Capture the cell that displays the provided text and extract its [x, y] central coordinate. 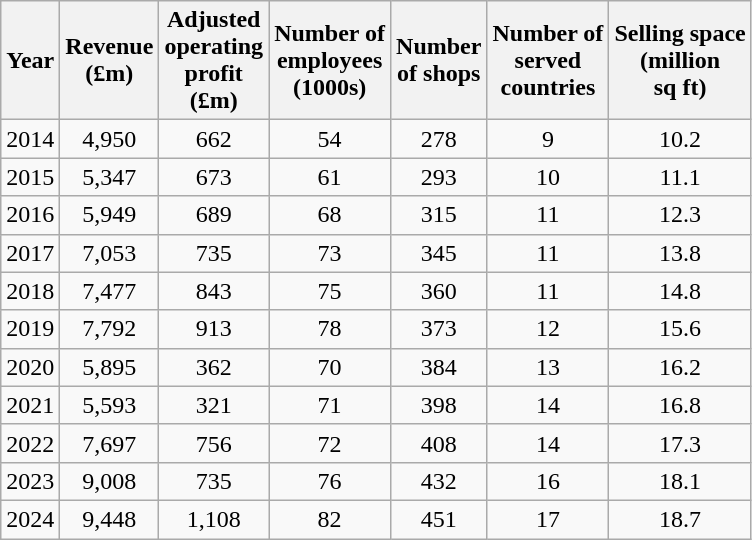
2022 [30, 443]
1,108 [214, 519]
13 [548, 367]
18.7 [680, 519]
14.8 [680, 291]
408 [439, 443]
5,895 [110, 367]
278 [439, 139]
7,477 [110, 291]
2021 [30, 405]
54 [330, 139]
2024 [30, 519]
2015 [30, 177]
76 [330, 481]
Number ofservedcountries [548, 60]
5,949 [110, 215]
10.2 [680, 139]
9 [548, 139]
5,593 [110, 405]
12.3 [680, 215]
662 [214, 139]
2023 [30, 481]
321 [214, 405]
Numberof shops [439, 60]
15.6 [680, 329]
10 [548, 177]
451 [439, 519]
7,053 [110, 253]
75 [330, 291]
18.1 [680, 481]
9,448 [110, 519]
16.8 [680, 405]
2017 [30, 253]
16 [548, 481]
Year [30, 60]
Selling space(millionsq ft) [680, 60]
2020 [30, 367]
Number ofemployees(1000s) [330, 60]
17.3 [680, 443]
293 [439, 177]
384 [439, 367]
689 [214, 215]
82 [330, 519]
5,347 [110, 177]
71 [330, 405]
9,008 [110, 481]
373 [439, 329]
432 [439, 481]
Revenue(£m) [110, 60]
756 [214, 443]
360 [439, 291]
78 [330, 329]
913 [214, 329]
2019 [30, 329]
Adjustedoperatingprofit(£m) [214, 60]
16.2 [680, 367]
7,792 [110, 329]
345 [439, 253]
4,950 [110, 139]
70 [330, 367]
68 [330, 215]
12 [548, 329]
61 [330, 177]
315 [439, 215]
72 [330, 443]
2014 [30, 139]
2016 [30, 215]
11.1 [680, 177]
7,697 [110, 443]
2018 [30, 291]
362 [214, 367]
398 [439, 405]
673 [214, 177]
73 [330, 253]
13.8 [680, 253]
843 [214, 291]
17 [548, 519]
